Return the (X, Y) coordinate for the center point of the cell that contains the specified text.  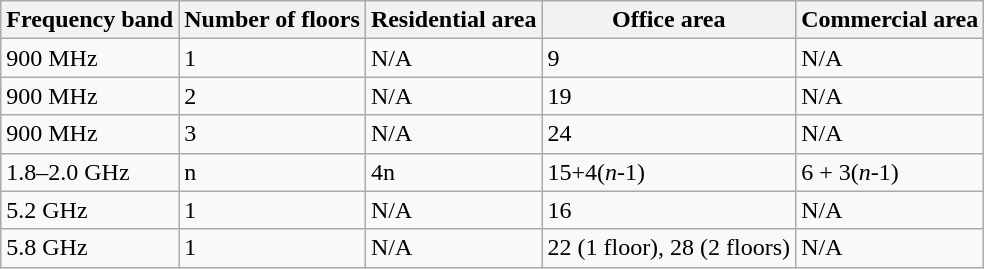
Office area (669, 20)
3 (272, 134)
n (272, 172)
4n (454, 172)
19 (669, 96)
9 (669, 58)
24 (669, 134)
Frequency band (90, 20)
5.8 GHz (90, 248)
5.2 GHz (90, 210)
2 (272, 96)
Number of floors (272, 20)
15+4(n-1) (669, 172)
Residential area (454, 20)
16 (669, 210)
Commercial area (890, 20)
22 (1 floor), 28 (2 floors) (669, 248)
1.8–2.0 GHz (90, 172)
6 + 3(n-1) (890, 172)
